Scan for the cell matching the given text and deliver its (X, Y) coordinate at center. 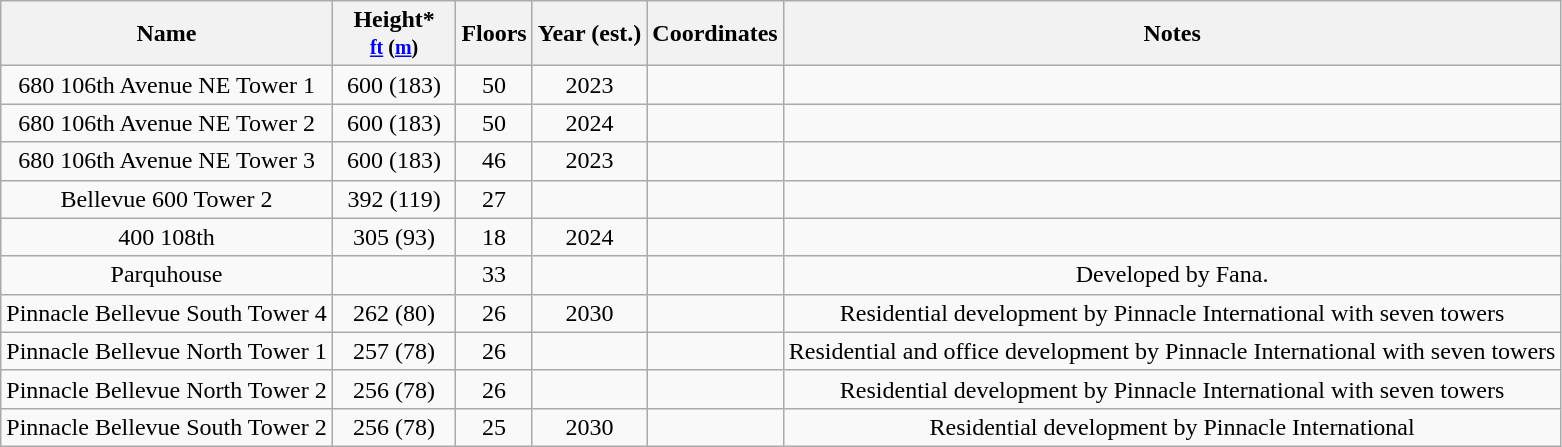
Height*ft (m) (394, 34)
305 (93) (394, 237)
Pinnacle Bellevue North Tower 2 (167, 389)
680 106th Avenue NE Tower 1 (167, 85)
257 (78) (394, 351)
Residential and office development by Pinnacle International with seven towers (1172, 351)
Developed by Fana. (1172, 275)
25 (494, 427)
Notes (1172, 34)
Name (167, 34)
680 106th Avenue NE Tower 2 (167, 123)
46 (494, 161)
Floors (494, 34)
392 (119) (394, 199)
27 (494, 199)
Pinnacle Bellevue South Tower 4 (167, 313)
Year (est.) (590, 34)
Coordinates (715, 34)
Pinnacle Bellevue South Tower 2 (167, 427)
680 106th Avenue NE Tower 3 (167, 161)
18 (494, 237)
Pinnacle Bellevue North Tower 1 (167, 351)
400 108th (167, 237)
262 (80) (394, 313)
Parquhouse (167, 275)
33 (494, 275)
Bellevue 600 Tower 2 (167, 199)
Residential development by Pinnacle International (1172, 427)
